Determine the (x, y) coordinate at the center of the cell enclosing the given text.  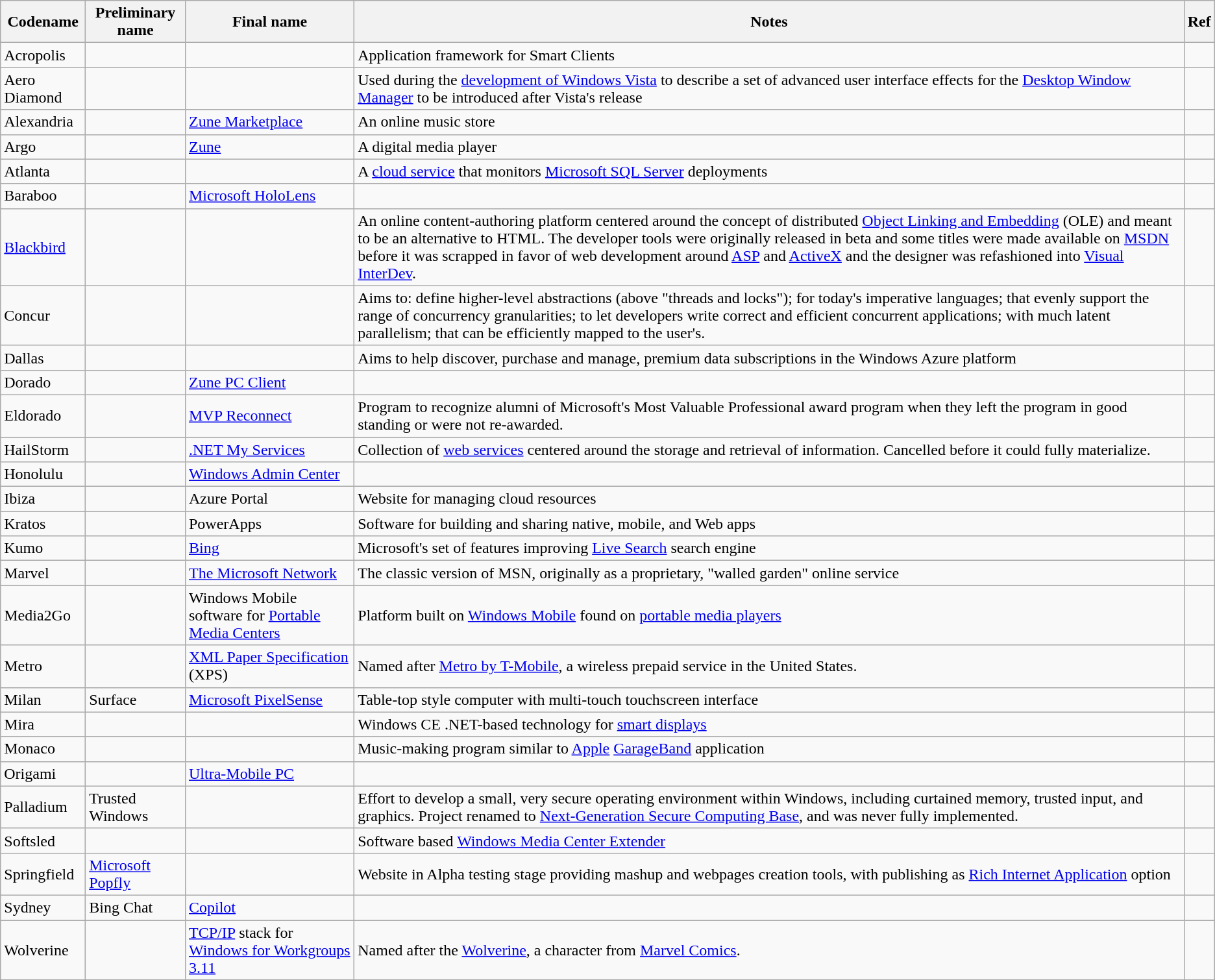
Platform built on Windows Mobile found on portable media players (769, 615)
Microsoft PixelSense (269, 700)
Windows CE .NET-based technology for smart displays (769, 724)
MVP Reconnect (269, 415)
Kratos (43, 524)
Windows Mobile software for Portable Media Centers (269, 615)
Ibiza (43, 499)
Concur (43, 315)
Mira (43, 724)
Table-top style computer with multi-touch touchscreen interface (769, 700)
TCP/IP stack for Windows for Workgroups 3.11 (269, 950)
Ultra-Mobile PC (269, 774)
Website in Alpha testing stage providing mashup and webpages creation tools, with publishing as Rich Internet Application option (769, 874)
A digital media player (769, 147)
Software based Windows Media Center Extender (769, 840)
HailStorm (43, 450)
Milan (43, 700)
Collection of web services centered around the storage and retrieval of information. Cancelled before it could fully materialize. (769, 450)
Software for building and sharing native, mobile, and Web apps (769, 524)
Windows Admin Center (269, 474)
A cloud service that monitors Microsoft SQL Server deployments (769, 171)
Honolulu (43, 474)
Acropolis (43, 55)
Named after the Wolverine, a character from Marvel Comics. (769, 950)
Final name (269, 22)
Application framework for Smart Clients (769, 55)
An online music store (769, 122)
Monaco (43, 749)
Aero Diamond (43, 88)
Kumo (43, 548)
Music-making program similar to Apple GarageBand application (769, 749)
Zune (269, 147)
Bing Chat (136, 907)
Softsled (43, 840)
Eldorado (43, 415)
The classic version of MSN, originally as a proprietary, "walled garden" online service (769, 573)
Dorado (43, 382)
Zune PC Client (269, 382)
Metro (43, 666)
Azure Portal (269, 499)
Named after Metro by T-Mobile, a wireless prepaid service in the United States. (769, 666)
Origami (43, 774)
Sydney (43, 907)
Microsoft Popfly (136, 874)
Wolverine (43, 950)
Microsoft's set of features improving Live Search search engine (769, 548)
Marvel (43, 573)
Palladium (43, 807)
Dallas (43, 358)
Baraboo (43, 196)
Atlanta (43, 171)
PowerApps (269, 524)
.NET My Services (269, 450)
Microsoft HoloLens (269, 196)
Surface (136, 700)
Zune Marketplace (269, 122)
Preliminary name (136, 22)
Springfield (43, 874)
Bing (269, 548)
Codename (43, 22)
The Microsoft Network (269, 573)
Argo (43, 147)
Notes (769, 22)
Aims to help discover, purchase and manage, premium data subscriptions in the Windows Azure platform (769, 358)
Media2Go (43, 615)
XML Paper Specification (XPS) (269, 666)
Website for managing cloud resources (769, 499)
Blackbird (43, 247)
Copilot (269, 907)
Alexandria (43, 122)
Trusted Windows (136, 807)
Ref (1199, 22)
